For the text-containing cell, return its midpoint in (X, Y) coordinate format. 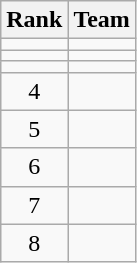
Rank (34, 20)
8 (34, 243)
4 (34, 91)
5 (34, 129)
Team (102, 20)
6 (34, 167)
7 (34, 205)
